Detect which cell encompasses the target text, then output its (x, y) center coordinate. 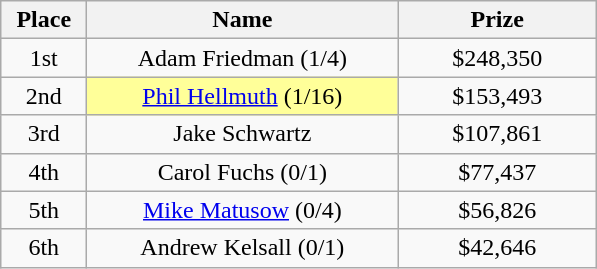
Carol Fuchs (0/1) (242, 172)
$107,861 (498, 134)
2nd (44, 96)
Adam Friedman (1/4) (242, 58)
$153,493 (498, 96)
5th (44, 210)
Name (242, 20)
Jake Schwartz (242, 134)
$248,350 (498, 58)
$56,826 (498, 210)
Andrew Kelsall (0/1) (242, 248)
$42,646 (498, 248)
Mike Matusow (0/4) (242, 210)
Prize (498, 20)
3rd (44, 134)
Phil Hellmuth (1/16) (242, 96)
1st (44, 58)
6th (44, 248)
Place (44, 20)
$77,437 (498, 172)
4th (44, 172)
